Scan for the cell matching the given text and deliver its (X, Y) coordinate at center. 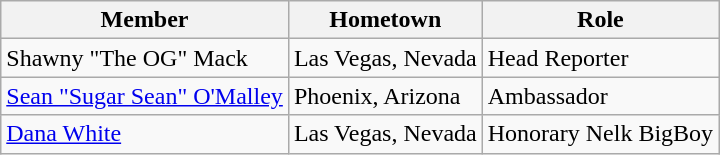
Hometown (385, 20)
Role (600, 20)
Ambassador (600, 96)
Shawny "The OG" Mack (145, 58)
Honorary Nelk BigBoy (600, 134)
Head Reporter (600, 58)
Phoenix, Arizona (385, 96)
Sean "Sugar Sean" O'Malley (145, 96)
Member (145, 20)
Dana White (145, 134)
